Scan for the cell matching the given text and deliver its [X, Y] coordinate at center. 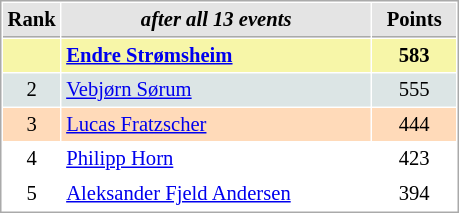
4 [32, 158]
Aleksander Fjeld Andersen [216, 194]
Rank [32, 20]
Vebjørn Sørum [216, 90]
5 [32, 194]
2 [32, 90]
after all 13 events [216, 20]
444 [414, 124]
423 [414, 158]
394 [414, 194]
555 [414, 90]
Endre Strømsheim [216, 56]
Philipp Horn [216, 158]
3 [32, 124]
Points [414, 20]
Lucas Fratzscher [216, 124]
583 [414, 56]
